Return (x, y) of the center of cell containing provided text 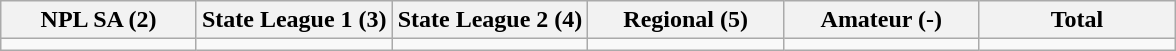
State League 1 (3) (294, 20)
State League 2 (4) (490, 20)
Regional (5) (686, 20)
Total (1077, 20)
NPL SA (2) (99, 20)
Amateur (-) (881, 20)
